Return the [X, Y] coordinate for the center point of the cell that contains the specified text.  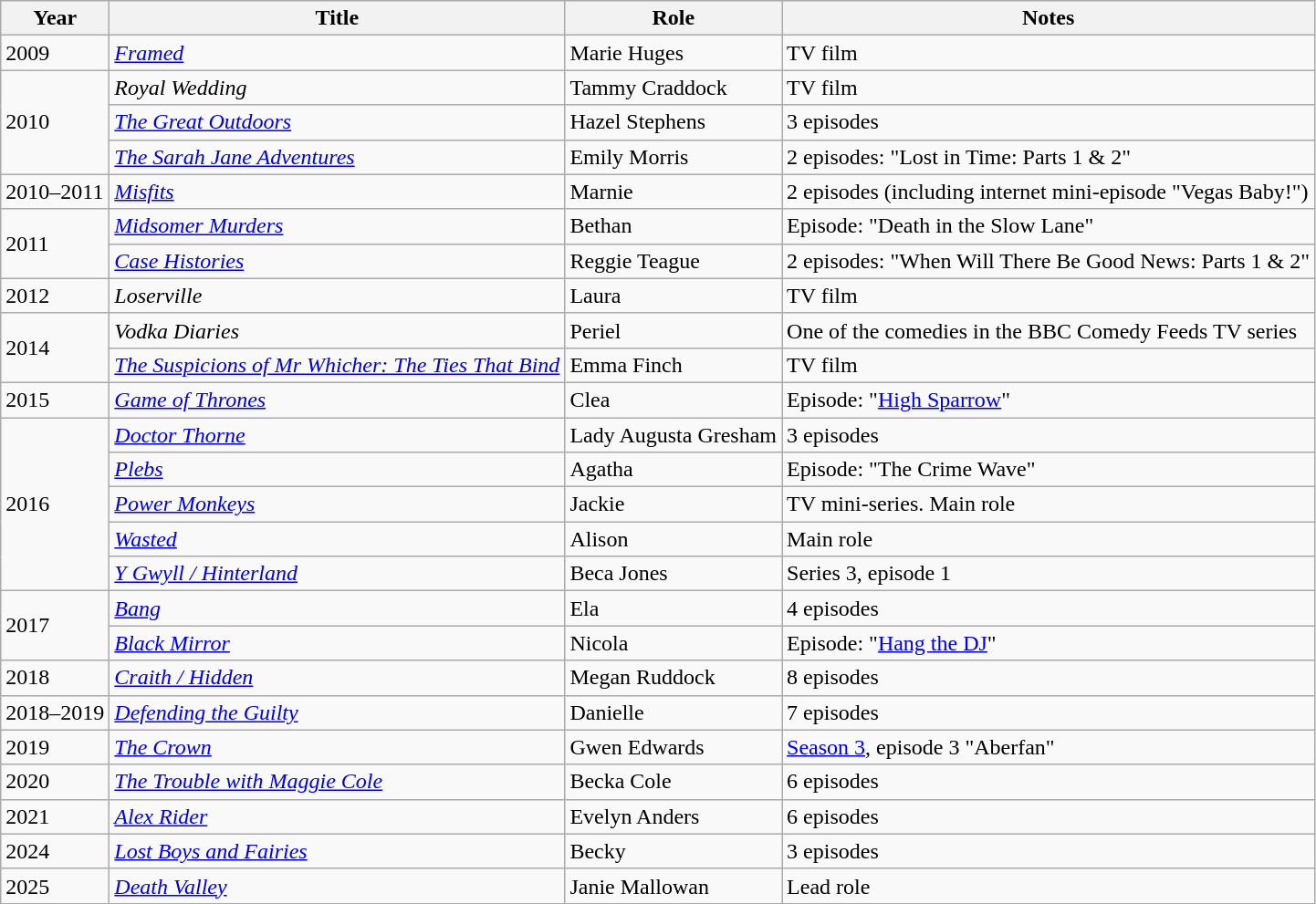
Lead role [1049, 886]
Becky [674, 851]
Hazel Stephens [674, 122]
Black Mirror [338, 643]
Series 3, episode 1 [1049, 574]
Misfits [338, 192]
Megan Ruddock [674, 678]
2017 [55, 626]
Beca Jones [674, 574]
Evelyn Anders [674, 816]
The Suspicions of Mr Whicher: The Ties That Bind [338, 365]
Becka Cole [674, 782]
Emily Morris [674, 157]
Framed [338, 53]
Bang [338, 608]
Bethan [674, 226]
Role [674, 18]
Gwen Edwards [674, 747]
2018 [55, 678]
Alison [674, 539]
2011 [55, 244]
Main role [1049, 539]
Death Valley [338, 886]
Y Gwyll / Hinterland [338, 574]
Wasted [338, 539]
2020 [55, 782]
Power Monkeys [338, 504]
Lady Augusta Gresham [674, 435]
2016 [55, 504]
TV mini-series. Main role [1049, 504]
Game of Thrones [338, 400]
8 episodes [1049, 678]
2012 [55, 296]
2018–2019 [55, 712]
Emma Finch [674, 365]
2 episodes: "Lost in Time: Parts 1 & 2" [1049, 157]
Agatha [674, 470]
Episode: "High Sparrow" [1049, 400]
Marnie [674, 192]
The Crown [338, 747]
Reggie Teague [674, 261]
Notes [1049, 18]
2 episodes: "When Will There Be Good News: Parts 1 & 2" [1049, 261]
Loserville [338, 296]
The Trouble with Maggie Cole [338, 782]
Laura [674, 296]
Nicola [674, 643]
7 episodes [1049, 712]
Season 3, episode 3 "Aberfan" [1049, 747]
Plebs [338, 470]
Episode: "Death in the Slow Lane" [1049, 226]
2 episodes (including internet mini-episode "Vegas Baby!") [1049, 192]
2009 [55, 53]
2015 [55, 400]
2024 [55, 851]
2010 [55, 122]
2025 [55, 886]
2021 [55, 816]
Periel [674, 330]
2019 [55, 747]
Episode: "The Crime Wave" [1049, 470]
Danielle [674, 712]
Clea [674, 400]
Doctor Thorne [338, 435]
Case Histories [338, 261]
Tammy Craddock [674, 88]
Episode: "Hang the DJ" [1049, 643]
The Great Outdoors [338, 122]
Year [55, 18]
Defending the Guilty [338, 712]
Royal Wedding [338, 88]
One of the comedies in the BBC Comedy Feeds TV series [1049, 330]
Ela [674, 608]
Jackie [674, 504]
4 episodes [1049, 608]
Title [338, 18]
Craith / Hidden [338, 678]
2014 [55, 348]
Vodka Diaries [338, 330]
2010–2011 [55, 192]
Lost Boys and Fairies [338, 851]
The Sarah Jane Adventures [338, 157]
Janie Mallowan [674, 886]
Midsomer Murders [338, 226]
Marie Huges [674, 53]
Alex Rider [338, 816]
